Find where the given text appears and provide that cell's center as (x, y) coordinate. 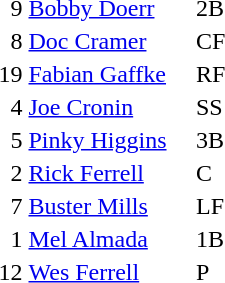
Mel Almada (110, 239)
Rick Ferrell (110, 173)
Fabian Gaffke (110, 74)
Doc Cramer (110, 41)
Joe Cronin (110, 107)
Buster Mills (110, 206)
Pinky Higgins (110, 140)
